Capture the cell that displays the provided text and extract its [x, y] central coordinate. 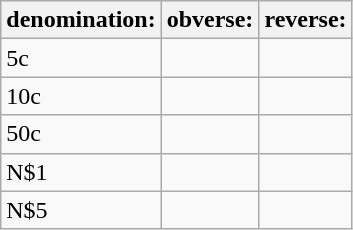
10c [81, 96]
obverse: [210, 20]
N$1 [81, 172]
reverse: [306, 20]
5c [81, 58]
50c [81, 134]
denomination: [81, 20]
N$5 [81, 210]
